Output the (x, y) coordinate of the center of the cell containing the given text.  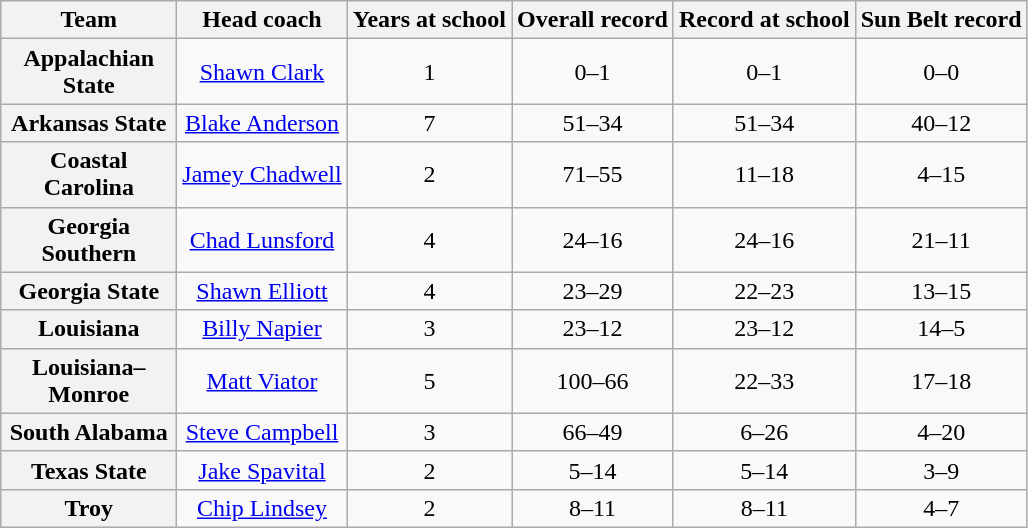
Troy (89, 508)
3–9 (941, 470)
Chip Lindsey (262, 508)
66–49 (593, 432)
Texas State (89, 470)
Jake Spavital (262, 470)
40–12 (941, 123)
4–20 (941, 432)
4–15 (941, 174)
22–23 (764, 291)
13–15 (941, 291)
Head coach (262, 20)
Arkansas State (89, 123)
Record at school (764, 20)
Georgia State (89, 291)
Steve Campbell (262, 432)
14–5 (941, 329)
Louisiana–Monroe (89, 380)
South Alabama (89, 432)
Coastal Carolina (89, 174)
4–7 (941, 508)
5 (429, 380)
Georgia Southern (89, 240)
Jamey Chadwell (262, 174)
7 (429, 123)
21–11 (941, 240)
6–26 (764, 432)
Years at school (429, 20)
Blake Anderson (262, 123)
Shawn Clark (262, 72)
11–18 (764, 174)
Chad Lunsford (262, 240)
Matt Viator (262, 380)
Louisiana (89, 329)
23–29 (593, 291)
22–33 (764, 380)
71–55 (593, 174)
Billy Napier (262, 329)
100–66 (593, 380)
17–18 (941, 380)
0–0 (941, 72)
Shawn Elliott (262, 291)
Team (89, 20)
Appalachian State (89, 72)
Overall record (593, 20)
Sun Belt record (941, 20)
1 (429, 72)
